Extract the [x, y] coordinate from the center of the cell holding the provided text.  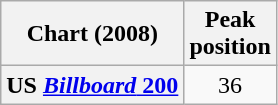
Chart (2008) [92, 34]
36 [230, 85]
US Billboard 200 [92, 85]
Peakposition [230, 34]
